For the text-containing cell, return its midpoint in (x, y) coordinate format. 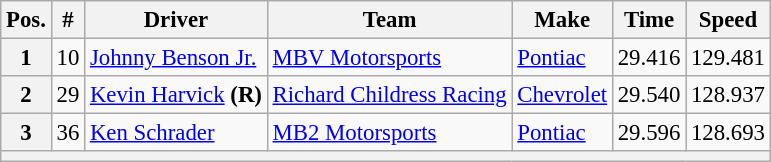
128.937 (728, 95)
Team (390, 20)
Make (562, 20)
29.540 (648, 95)
29 (68, 95)
Ken Schrader (176, 133)
# (68, 20)
128.693 (728, 133)
MB2 Motorsports (390, 133)
Speed (728, 20)
1 (26, 58)
2 (26, 95)
Kevin Harvick (R) (176, 95)
Richard Childress Racing (390, 95)
3 (26, 133)
Time (648, 20)
29.596 (648, 133)
MBV Motorsports (390, 58)
129.481 (728, 58)
Johnny Benson Jr. (176, 58)
Pos. (26, 20)
Driver (176, 20)
36 (68, 133)
Chevrolet (562, 95)
29.416 (648, 58)
10 (68, 58)
